Pinpoint the cell where the given text exists, returning its (x, y) midpoint coordinate. 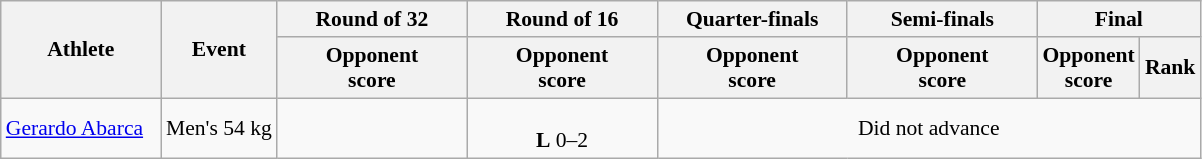
Round of 16 (562, 19)
Round of 32 (372, 19)
Final (1118, 19)
L 0–2 (562, 128)
Rank (1170, 68)
Event (219, 50)
Athlete (81, 50)
Gerardo Abarca (81, 128)
Men's 54 kg (219, 128)
Semi-finals (942, 19)
Quarter-finals (752, 19)
Did not advance (928, 128)
